Identify which cell holds the provided text, then report its [x, y] central coordinate. 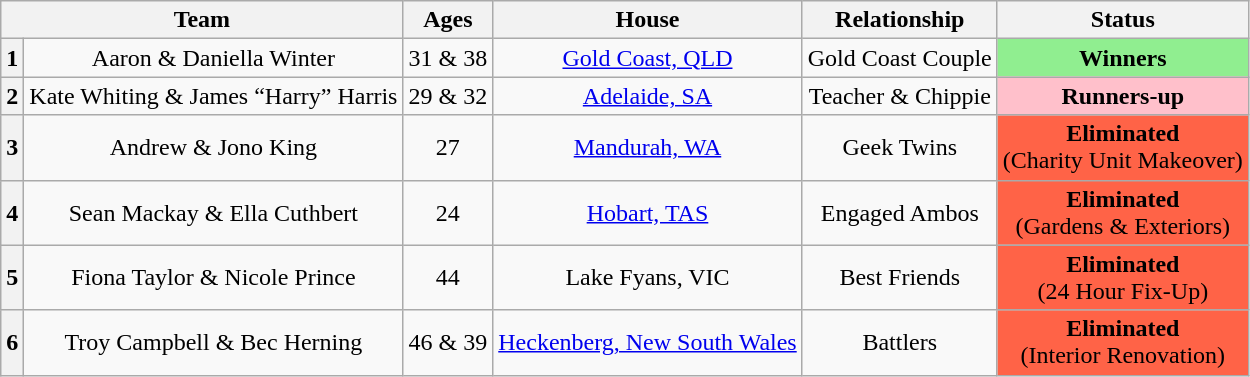
24 [448, 212]
2 [12, 96]
29 & 32 [448, 96]
Gold Coast Couple [900, 58]
5 [12, 278]
Status [1122, 20]
4 [12, 212]
Geek Twins [900, 148]
Fiona Taylor & Nicole Prince [214, 278]
Battlers [900, 342]
Aaron & Daniella Winter [214, 58]
6 [12, 342]
Eliminated(Interior Renovation) [1122, 342]
Lake Fyans, VIC [648, 278]
Engaged Ambos [900, 212]
Teacher & Chippie [900, 96]
1 [12, 58]
27 [448, 148]
Runners-up [1122, 96]
Team [202, 20]
House [648, 20]
Troy Campbell & Bec Herning [214, 342]
Mandurah, WA [648, 148]
Eliminated(Charity Unit Makeover) [1122, 148]
Adelaide, SA [648, 96]
Relationship [900, 20]
Best Friends [900, 278]
Eliminated(Gardens & Exteriors) [1122, 212]
Gold Coast, QLD [648, 58]
Kate Whiting & James “Harry” Harris [214, 96]
Eliminated(24 Hour Fix-Up) [1122, 278]
Hobart, TAS [648, 212]
31 & 38 [448, 58]
46 & 39 [448, 342]
Winners [1122, 58]
Ages [448, 20]
44 [448, 278]
3 [12, 148]
Sean Mackay & Ella Cuthbert [214, 212]
Heckenberg, New South Wales [648, 342]
Andrew & Jono King [214, 148]
